Locate the cell with the specified text and output its [x, y] center coordinate. 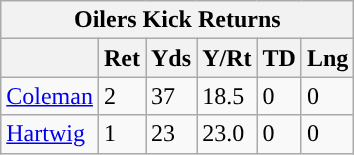
Oilers Kick Returns [178, 20]
37 [172, 96]
Hartwig [50, 134]
18.5 [227, 96]
Yds [172, 58]
Lng [327, 58]
Y/Rt [227, 58]
2 [122, 96]
23.0 [227, 134]
1 [122, 134]
Coleman [50, 96]
23 [172, 134]
Ret [122, 58]
TD [279, 58]
